Return the (x, y) coordinate for the center point of the cell that contains the specified text.  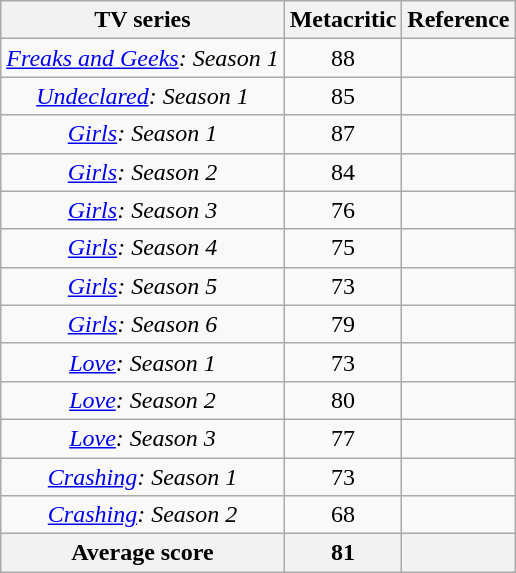
Freaks and Geeks: Season 1 (142, 58)
77 (343, 438)
Girls: Season 2 (142, 172)
76 (343, 210)
75 (343, 248)
79 (343, 324)
81 (343, 553)
Love: Season 1 (142, 362)
Reference (458, 20)
Girls: Season 1 (142, 134)
Girls: Season 3 (142, 210)
Girls: Season 4 (142, 248)
85 (343, 96)
Metacritic (343, 20)
Girls: Season 6 (142, 324)
Crashing: Season 2 (142, 515)
87 (343, 134)
Crashing: Season 1 (142, 477)
Average score (142, 553)
Girls: Season 5 (142, 286)
TV series (142, 20)
Undeclared: Season 1 (142, 96)
Love: Season 3 (142, 438)
84 (343, 172)
Love: Season 2 (142, 400)
80 (343, 400)
88 (343, 58)
68 (343, 515)
